Output the (X, Y) coordinate of the center of the cell containing the given text.  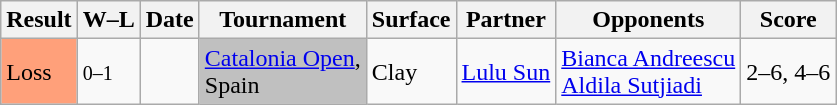
Tournament (282, 20)
Loss (39, 72)
Surface (411, 20)
Result (39, 20)
2–6, 4–6 (788, 72)
Catalonia Open, Spain (282, 72)
Score (788, 20)
Clay (411, 72)
Lulu Sun (506, 72)
Date (170, 20)
Partner (506, 20)
Opponents (648, 20)
Bianca Andreescu Aldila Sutjiadi (648, 72)
W–L (108, 20)
0–1 (108, 72)
